Locate the cell with the specified text and output its [x, y] center coordinate. 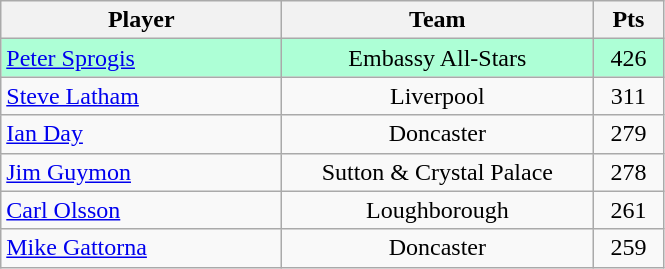
Team [438, 20]
426 [628, 58]
Ian Day [142, 134]
Liverpool [438, 96]
Player [142, 20]
279 [628, 134]
Mike Gattorna [142, 248]
311 [628, 96]
261 [628, 210]
Peter Sprogis [142, 58]
Carl Olsson [142, 210]
278 [628, 172]
Jim Guymon [142, 172]
Loughborough [438, 210]
Embassy All-Stars [438, 58]
259 [628, 248]
Sutton & Crystal Palace [438, 172]
Pts [628, 20]
Steve Latham [142, 96]
